Extract the [X, Y] coordinate from the center of the cell holding the provided text.  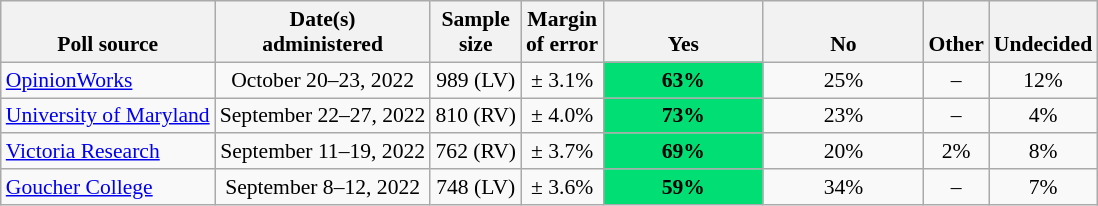
September 22–27, 2022 [323, 116]
8% [1043, 152]
63% [683, 80]
± 3.7% [562, 152]
762 (RV) [476, 152]
810 (RV) [476, 116]
Poll source [108, 32]
October 20–23, 2022 [323, 80]
59% [683, 187]
Other [956, 32]
Samplesize [476, 32]
Goucher College [108, 187]
20% [843, 152]
2% [956, 152]
7% [1043, 187]
University of Maryland [108, 116]
September 11–19, 2022 [323, 152]
73% [683, 116]
989 (LV) [476, 80]
OpinionWorks [108, 80]
September 8–12, 2022 [323, 187]
No [843, 32]
± 3.1% [562, 80]
Date(s)administered [323, 32]
Victoria Research [108, 152]
25% [843, 80]
34% [843, 187]
12% [1043, 80]
69% [683, 152]
± 4.0% [562, 116]
748 (LV) [476, 187]
Marginof error [562, 32]
Yes [683, 32]
23% [843, 116]
4% [1043, 116]
± 3.6% [562, 187]
Undecided [1043, 32]
